Output the (x, y) coordinate of the center of the cell containing the given text.  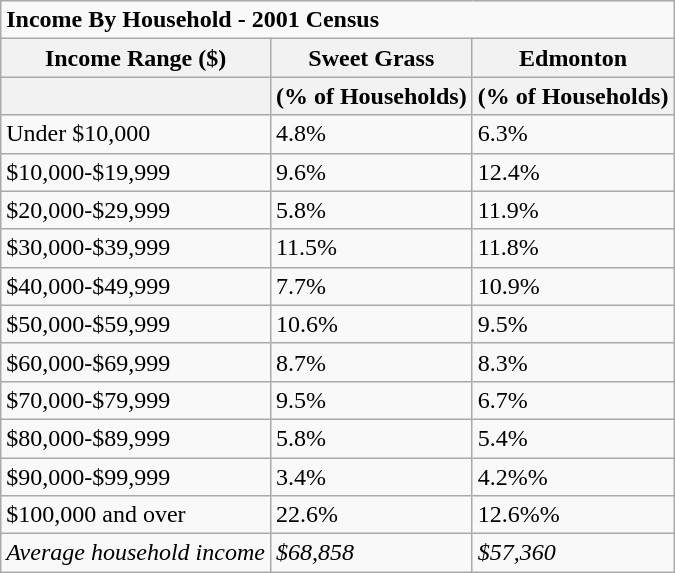
$80,000-$89,999 (136, 438)
$60,000-$69,999 (136, 362)
$90,000-$99,999 (136, 477)
Edmonton (573, 58)
10.9% (573, 286)
4.8% (371, 134)
6.7% (573, 400)
12.6%% (573, 515)
4.2%% (573, 477)
9.6% (371, 172)
$30,000-$39,999 (136, 248)
7.7% (371, 286)
Average household income (136, 553)
8.3% (573, 362)
$50,000-$59,999 (136, 324)
11.8% (573, 248)
$10,000-$19,999 (136, 172)
$70,000-$79,999 (136, 400)
22.6% (371, 515)
$68,858 (371, 553)
Sweet Grass (371, 58)
$40,000-$49,999 (136, 286)
11.5% (371, 248)
10.6% (371, 324)
3.4% (371, 477)
Income Range ($) (136, 58)
Under $10,000 (136, 134)
$57,360 (573, 553)
Income By Household - 2001 Census (338, 20)
$100,000 and over (136, 515)
$20,000-$29,999 (136, 210)
12.4% (573, 172)
5.4% (573, 438)
6.3% (573, 134)
11.9% (573, 210)
8.7% (371, 362)
